Capture the cell that displays the provided text and extract its [x, y] central coordinate. 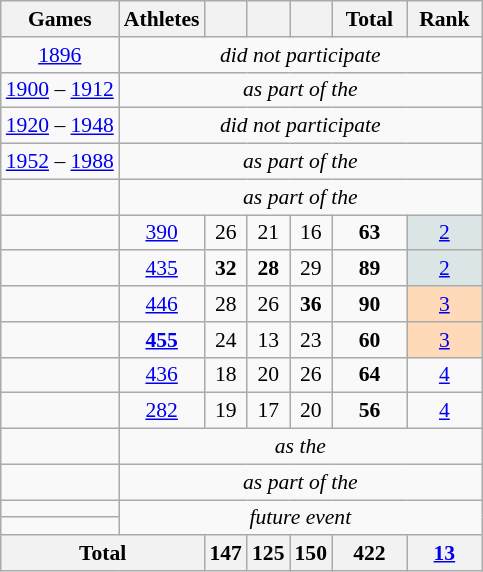
as the [300, 447]
Games [60, 19]
23 [312, 340]
422 [370, 554]
282 [162, 411]
1900 – 1912 [60, 90]
90 [370, 304]
36 [312, 304]
29 [312, 269]
1896 [60, 55]
32 [226, 269]
future event [300, 518]
Rank [444, 19]
390 [162, 233]
455 [162, 340]
60 [370, 340]
147 [226, 554]
436 [162, 375]
1952 – 1988 [60, 162]
21 [268, 233]
64 [370, 375]
Athletes [162, 19]
19 [226, 411]
63 [370, 233]
24 [226, 340]
18 [226, 375]
56 [370, 411]
89 [370, 269]
125 [268, 554]
150 [312, 554]
1920 – 1948 [60, 126]
17 [268, 411]
446 [162, 304]
16 [312, 233]
435 [162, 269]
